Return the (X, Y) coordinate for the center point of the cell that contains the specified text.  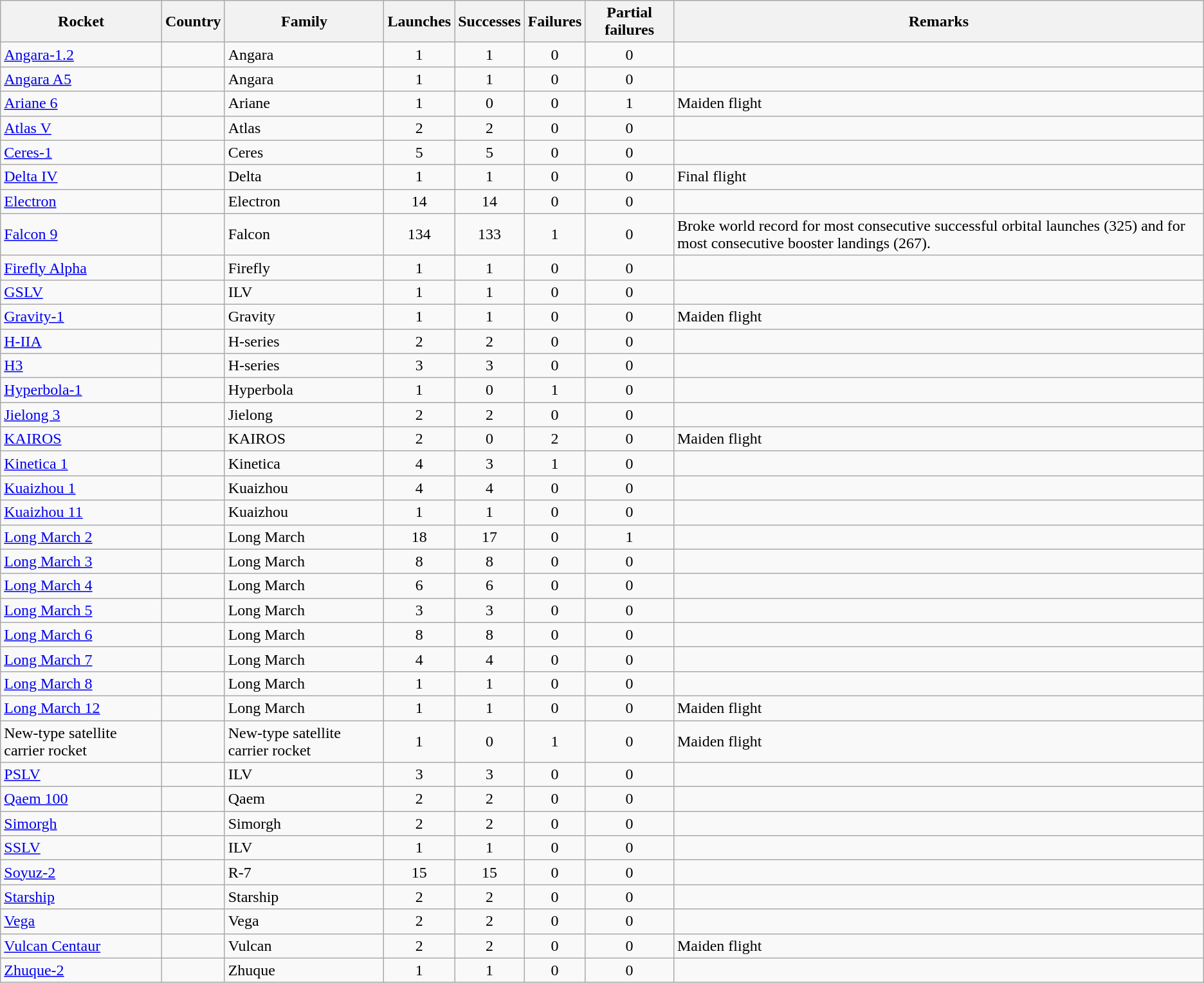
Partial failures (630, 22)
Long March 8 (81, 683)
18 (419, 537)
Country (193, 22)
Qaem 100 (81, 799)
Zhuque-2 (81, 970)
GSLV (81, 292)
Jielong (304, 415)
Falcon 9 (81, 234)
Ariane 6 (81, 104)
Firefly (304, 267)
Kinetica (304, 464)
Family (304, 22)
Hyperbola (304, 390)
Angara A5 (81, 79)
Hyperbola-1 (81, 390)
Successes (489, 22)
Kuaizhou 11 (81, 512)
PSLV (81, 775)
Atlas V (81, 128)
Remarks (938, 22)
Vulcan (304, 946)
Long March 2 (81, 537)
Kinetica 1 (81, 464)
Jielong 3 (81, 415)
Long March 6 (81, 635)
Final flight (938, 177)
Long March 4 (81, 586)
Atlas (304, 128)
Firefly Alpha (81, 267)
H3 (81, 366)
Delta IV (81, 177)
Qaem (304, 799)
Broke world record for most consecutive successful orbital launches (325) and for most consecutive booster landings (267). (938, 234)
134 (419, 234)
Failures (554, 22)
Ceres-1 (81, 152)
133 (489, 234)
Ariane (304, 104)
Angara-1.2 (81, 55)
Kuaizhou 1 (81, 488)
Long March 12 (81, 708)
SSLV (81, 848)
Soyuz-2 (81, 872)
Long March 3 (81, 561)
R-7 (304, 872)
Falcon (304, 234)
Gravity (304, 316)
Long March 7 (81, 659)
17 (489, 537)
Rocket (81, 22)
Zhuque (304, 970)
Delta (304, 177)
Vulcan Centaur (81, 946)
Gravity-1 (81, 316)
H-IIA (81, 341)
Launches (419, 22)
Ceres (304, 152)
Long March 5 (81, 610)
